Locate the cell with the specified text and output its [X, Y] center coordinate. 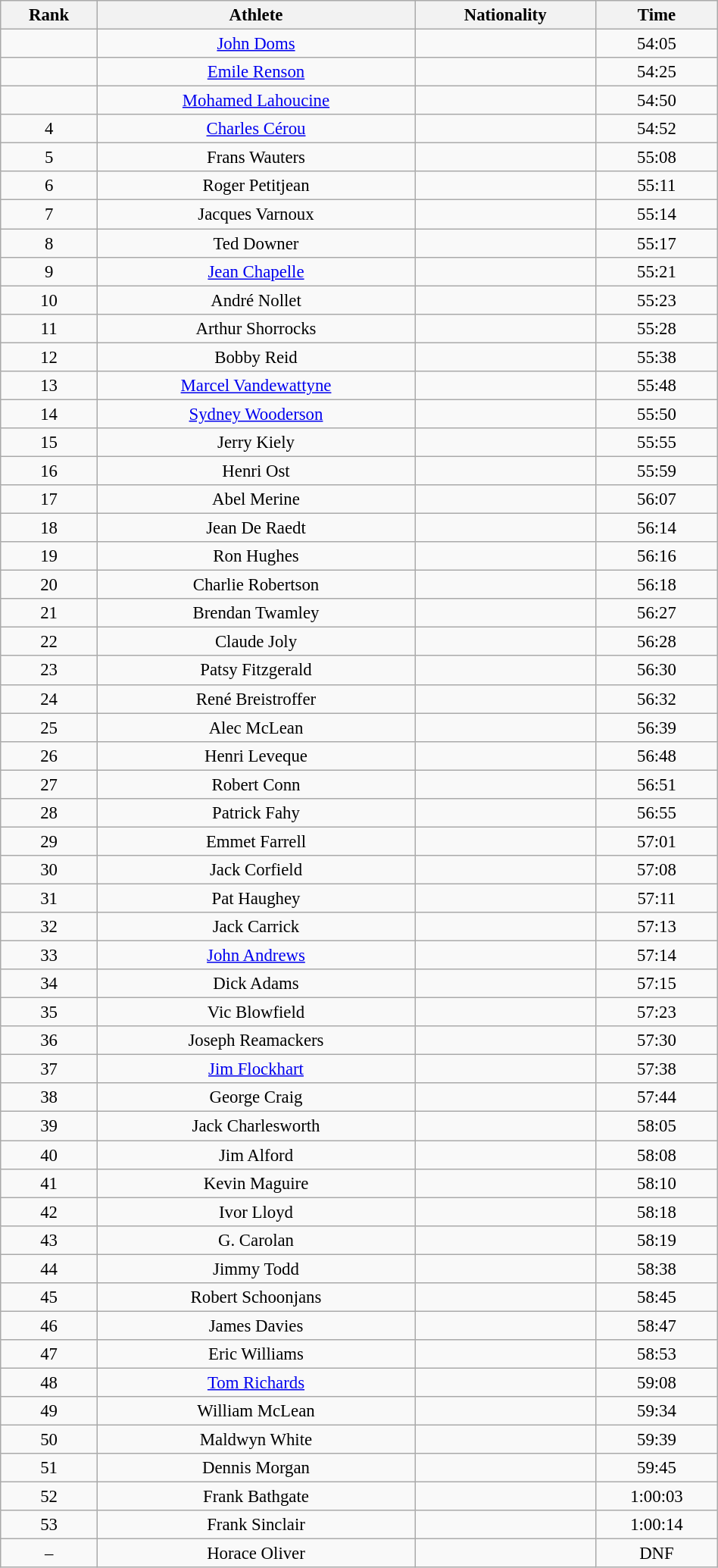
56:28 [657, 642]
Patrick Fahy [256, 813]
58:45 [657, 1297]
Tom Richards [256, 1382]
René Breistroffer [256, 699]
20 [49, 585]
Sydney Wooderson [256, 414]
57:44 [657, 1098]
57:11 [657, 898]
55:55 [657, 443]
14 [49, 414]
Nationality [506, 15]
58:10 [657, 1183]
57:23 [657, 1012]
55:17 [657, 243]
Charlie Robertson [256, 585]
Patsy Fitzgerald [256, 671]
Marcel Vandewattyne [256, 386]
27 [49, 784]
41 [49, 1183]
17 [49, 499]
Jacques Varnoux [256, 214]
13 [49, 386]
George Craig [256, 1098]
21 [49, 613]
Henri Ost [256, 471]
52 [49, 1497]
22 [49, 642]
Jack Carrick [256, 927]
William McLean [256, 1411]
1:00:14 [657, 1525]
59:08 [657, 1382]
DNF [657, 1554]
39 [49, 1126]
37 [49, 1069]
55:38 [657, 357]
Vic Blowfield [256, 1012]
45 [49, 1297]
53 [49, 1525]
56:30 [657, 671]
Bobby Reid [256, 357]
Joseph Reamackers [256, 1041]
4 [49, 129]
Athlete [256, 15]
Charles Cérou [256, 129]
55:59 [657, 471]
33 [49, 956]
Jerry Kiely [256, 443]
Pat Haughey [256, 898]
54:52 [657, 129]
56:32 [657, 699]
59:39 [657, 1440]
Time [657, 15]
28 [49, 813]
56:16 [657, 556]
40 [49, 1155]
57:38 [657, 1069]
Brendan Twamley [256, 613]
Jim Flockhart [256, 1069]
34 [49, 984]
42 [49, 1212]
50 [49, 1440]
56:07 [657, 499]
Alec McLean [256, 728]
9 [49, 271]
55:21 [657, 271]
8 [49, 243]
57:30 [657, 1041]
56:14 [657, 528]
James Davies [256, 1325]
47 [49, 1354]
Robert Conn [256, 784]
59:45 [657, 1468]
Emile Renson [256, 72]
57:08 [657, 870]
Jack Charlesworth [256, 1126]
Maldwyn White [256, 1440]
58:18 [657, 1212]
31 [49, 898]
58:38 [657, 1269]
58:47 [657, 1325]
44 [49, 1269]
Jack Corfield [256, 870]
18 [49, 528]
15 [49, 443]
36 [49, 1041]
30 [49, 870]
Dick Adams [256, 984]
58:19 [657, 1240]
Jean De Raedt [256, 528]
John Andrews [256, 956]
54:50 [657, 101]
19 [49, 556]
56:55 [657, 813]
43 [49, 1240]
57:01 [657, 841]
16 [49, 471]
26 [49, 756]
58:08 [657, 1155]
John Doms [256, 44]
54:25 [657, 72]
G. Carolan [256, 1240]
35 [49, 1012]
54:05 [657, 44]
48 [49, 1382]
5 [49, 158]
10 [49, 300]
12 [49, 357]
Mohamed Lahoucine [256, 101]
49 [49, 1411]
56:39 [657, 728]
Emmet Farrell [256, 841]
7 [49, 214]
55:23 [657, 300]
23 [49, 671]
56:27 [657, 613]
55:14 [657, 214]
55:50 [657, 414]
Claude Joly [256, 642]
Robert Schoonjans [256, 1297]
55:48 [657, 386]
Abel Merine [256, 499]
56:51 [657, 784]
Frank Bathgate [256, 1497]
Jim Alford [256, 1155]
55:08 [657, 158]
Horace Oliver [256, 1554]
32 [49, 927]
57:13 [657, 927]
1:00:03 [657, 1497]
Arthur Shorrocks [256, 328]
Roger Petitjean [256, 186]
46 [49, 1325]
Eric Williams [256, 1354]
– [49, 1554]
Jimmy Todd [256, 1269]
Dennis Morgan [256, 1468]
6 [49, 186]
Frank Sinclair [256, 1525]
24 [49, 699]
Rank [49, 15]
Jean Chapelle [256, 271]
Ted Downer [256, 243]
56:18 [657, 585]
38 [49, 1098]
58:53 [657, 1354]
Kevin Maguire [256, 1183]
55:11 [657, 186]
56:48 [657, 756]
André Nollet [256, 300]
59:34 [657, 1411]
Ron Hughes [256, 556]
57:15 [657, 984]
51 [49, 1468]
Ivor Lloyd [256, 1212]
Frans Wauters [256, 158]
58:05 [657, 1126]
55:28 [657, 328]
11 [49, 328]
25 [49, 728]
57:14 [657, 956]
29 [49, 841]
Henri Leveque [256, 756]
